Output the (X, Y) coordinate of the center of the cell containing the given text.  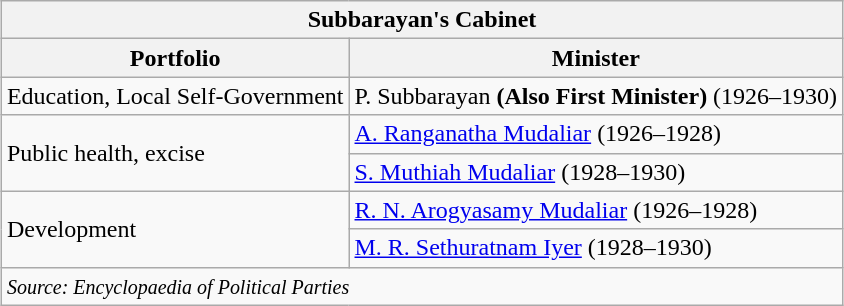
M. R. Sethuratnam Iyer (1928–1930) (596, 248)
Portfolio (175, 58)
Public health, excise (175, 153)
Minister (596, 58)
S. Muthiah Mudaliar (1928–1930) (596, 172)
A. Ranganatha Mudaliar (1926–1928) (596, 134)
Subbarayan's Cabinet (422, 20)
P. Subbarayan (Also First Minister) (1926–1930) (596, 96)
Education, Local Self-Government (175, 96)
R. N. Arogyasamy Mudaliar (1926–1928) (596, 210)
Source: Encyclopaedia of Political Parties (422, 286)
Development (175, 229)
